Search for the cell housing the specified text and yield its (x, y) center coordinate. 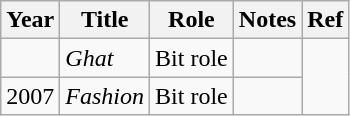
Role (192, 20)
Title (105, 20)
2007 (30, 96)
Ghat (105, 58)
Fashion (105, 96)
Notes (267, 20)
Ref (326, 20)
Year (30, 20)
